Detect which cell encompasses the target text, then output its [X, Y] center coordinate. 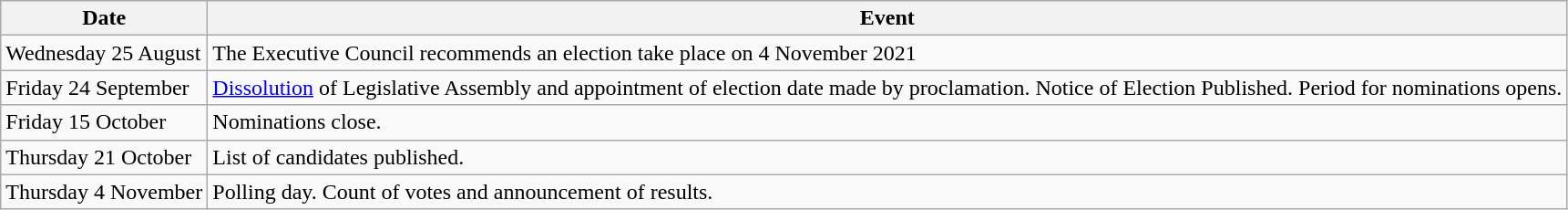
Friday 15 October [104, 122]
Thursday 4 November [104, 192]
Nominations close. [887, 122]
List of candidates published. [887, 157]
The Executive Council recommends an election take place on 4 November 2021 [887, 53]
Wednesday 25 August [104, 53]
Thursday 21 October [104, 157]
Event [887, 18]
Friday 24 September [104, 88]
Polling day. Count of votes and announcement of results. [887, 192]
Date [104, 18]
